Pinpoint the cell where the given text exists, returning its (X, Y) midpoint coordinate. 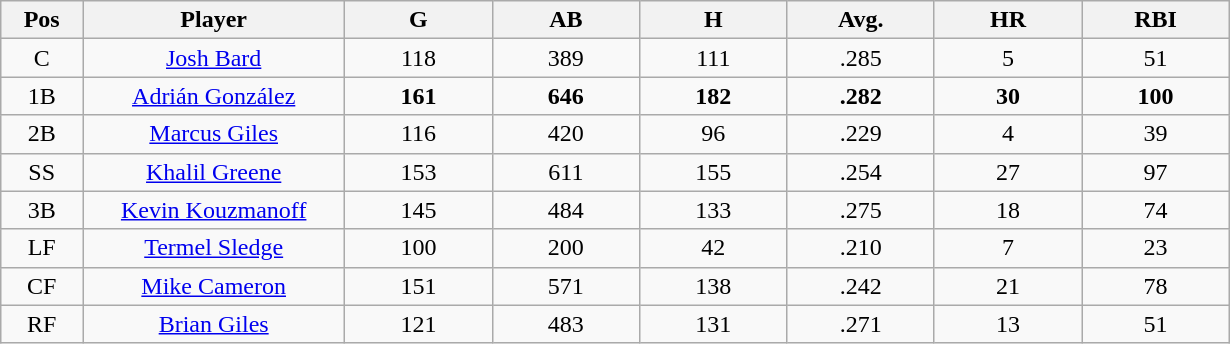
145 (418, 210)
G (418, 20)
571 (566, 286)
27 (1008, 172)
23 (1156, 248)
RBI (1156, 20)
.282 (860, 96)
7 (1008, 248)
Marcus Giles (214, 134)
13 (1008, 324)
.229 (860, 134)
5 (1008, 58)
RF (42, 324)
111 (714, 58)
.271 (860, 324)
78 (1156, 286)
HR (1008, 20)
611 (566, 172)
Mike Cameron (214, 286)
Pos (42, 20)
389 (566, 58)
C (42, 58)
646 (566, 96)
74 (1156, 210)
CF (42, 286)
483 (566, 324)
.254 (860, 172)
96 (714, 134)
116 (418, 134)
Khalil Greene (214, 172)
18 (1008, 210)
39 (1156, 134)
484 (566, 210)
30 (1008, 96)
153 (418, 172)
138 (714, 286)
420 (566, 134)
.285 (860, 58)
182 (714, 96)
Adrián González (214, 96)
SS (42, 172)
97 (1156, 172)
Josh Bard (214, 58)
1B (42, 96)
133 (714, 210)
2B (42, 134)
Brian Giles (214, 324)
Player (214, 20)
Termel Sledge (214, 248)
LF (42, 248)
4 (1008, 134)
.210 (860, 248)
Avg. (860, 20)
3B (42, 210)
AB (566, 20)
118 (418, 58)
42 (714, 248)
200 (566, 248)
H (714, 20)
161 (418, 96)
Kevin Kouzmanoff (214, 210)
21 (1008, 286)
151 (418, 286)
155 (714, 172)
131 (714, 324)
121 (418, 324)
.242 (860, 286)
.275 (860, 210)
